Pinpoint the cell where the given text exists, returning its (x, y) midpoint coordinate. 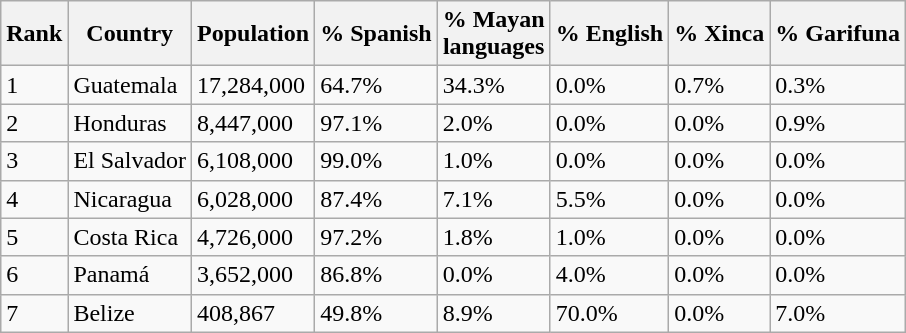
Rank (34, 34)
70.0% (609, 313)
% Xinca (720, 34)
7 (34, 313)
% English (609, 34)
5.5% (609, 199)
87.4% (376, 199)
8.9% (494, 313)
17,284,000 (254, 85)
2 (34, 123)
Honduras (130, 123)
34.3% (494, 85)
Country (130, 34)
0.9% (838, 123)
0.3% (838, 85)
Panamá (130, 275)
4,726,000 (254, 237)
1.8% (494, 237)
3,652,000 (254, 275)
El Salvador (130, 161)
2.0% (494, 123)
Belize (130, 313)
0.7% (720, 85)
6,028,000 (254, 199)
Nicaragua (130, 199)
4.0% (609, 275)
8,447,000 (254, 123)
86.8% (376, 275)
408,867 (254, 313)
6 (34, 275)
4 (34, 199)
97.1% (376, 123)
% Garifuna (838, 34)
% Spanish (376, 34)
6,108,000 (254, 161)
49.8% (376, 313)
7.1% (494, 199)
97.2% (376, 237)
3 (34, 161)
Population (254, 34)
5 (34, 237)
7.0% (838, 313)
99.0% (376, 161)
64.7% (376, 85)
Costa Rica (130, 237)
Guatemala (130, 85)
% Mayanlanguages (494, 34)
1 (34, 85)
